Capture the cell that displays the provided text and extract its (X, Y) central coordinate. 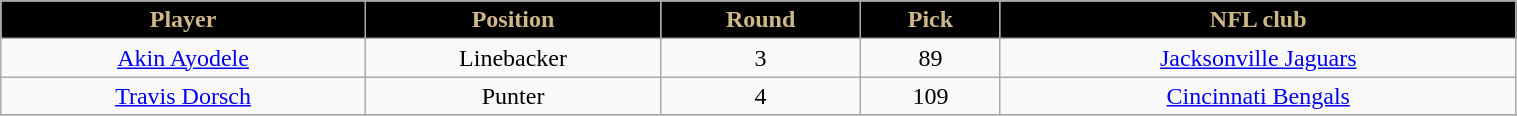
Travis Dorsch (184, 96)
Punter (512, 96)
4 (761, 96)
3 (761, 58)
Cincinnati Bengals (1258, 96)
89 (930, 58)
Position (512, 20)
NFL club (1258, 20)
Pick (930, 20)
Linebacker (512, 58)
109 (930, 96)
Akin Ayodele (184, 58)
Jacksonville Jaguars (1258, 58)
Player (184, 20)
Round (761, 20)
